Return [x, y] of the center of cell containing provided text 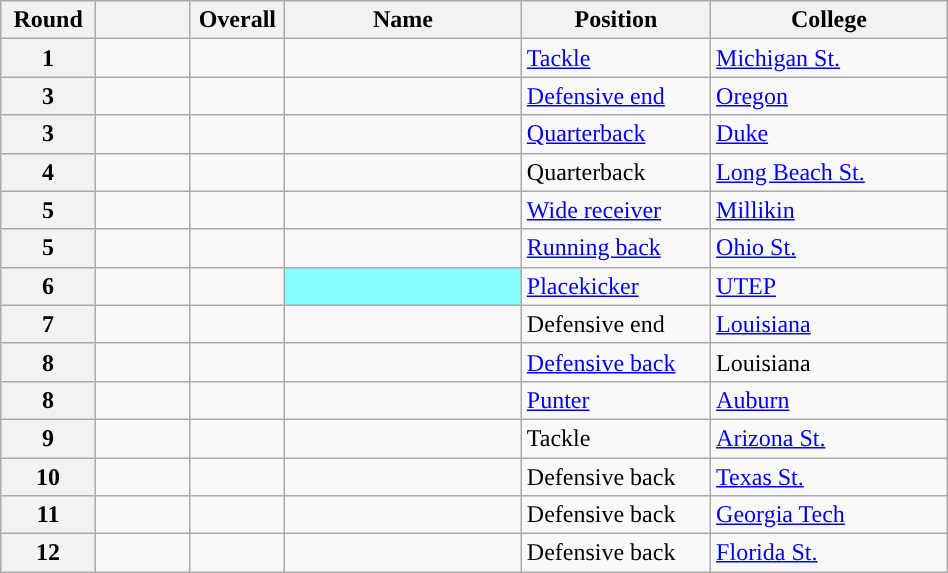
9 [48, 438]
Oregon [830, 96]
Arizona St. [830, 438]
Georgia Tech [830, 515]
Ohio St. [830, 248]
Round [48, 20]
Michigan St. [830, 58]
Running back [616, 248]
Punter [616, 400]
7 [48, 324]
Millikin [830, 210]
6 [48, 286]
10 [48, 477]
UTEP [830, 286]
Texas St. [830, 477]
1 [48, 58]
Wide receiver [616, 210]
College [830, 20]
Duke [830, 134]
Name [404, 20]
11 [48, 515]
12 [48, 553]
Florida St. [830, 553]
Overall [238, 20]
Long Beach St. [830, 172]
4 [48, 172]
Position [616, 20]
Auburn [830, 400]
Placekicker [616, 286]
